From the cell containing the given text, extract its center point as [X, Y] coordinate. 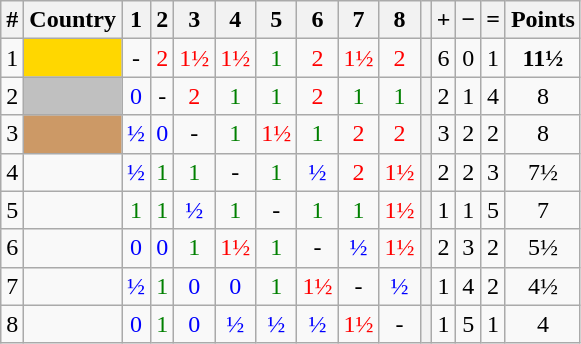
# [12, 20]
7½ [542, 172]
4½ [542, 286]
+ [444, 20]
11½ [542, 58]
5½ [542, 248]
− [468, 20]
Country [73, 20]
Points [542, 20]
= [494, 20]
